Return the (x, y) coordinate for the center point of the cell that contains the specified text.  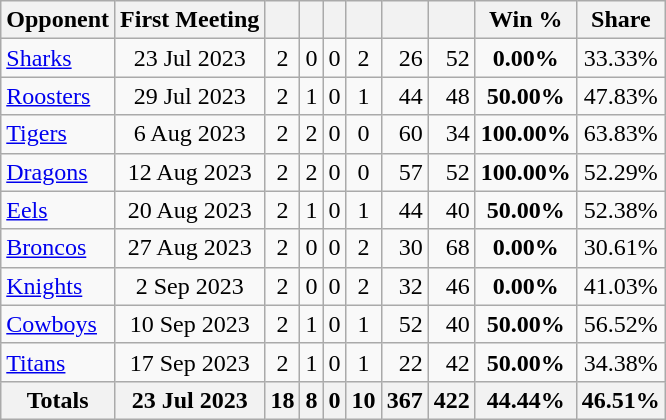
Totals (58, 400)
33.33% (620, 58)
26 (404, 58)
29 Jul 2023 (190, 96)
2 Sep 2023 (190, 286)
57 (404, 172)
47.83% (620, 96)
48 (452, 96)
68 (452, 248)
34 (452, 134)
Win % (526, 20)
60 (404, 134)
30 (404, 248)
46 (452, 286)
Sharks (58, 58)
32 (404, 286)
42 (452, 362)
18 (282, 400)
Broncos (58, 248)
10 (364, 400)
Titans (58, 362)
63.83% (620, 134)
20 Aug 2023 (190, 210)
27 Aug 2023 (190, 248)
10 Sep 2023 (190, 324)
Cowboys (58, 324)
41.03% (620, 286)
Knights (58, 286)
34.38% (620, 362)
17 Sep 2023 (190, 362)
44.44% (526, 400)
Eels (58, 210)
Opponent (58, 20)
367 (404, 400)
First Meeting (190, 20)
56.52% (620, 324)
46.51% (620, 400)
Share (620, 20)
52.38% (620, 210)
Roosters (58, 96)
Tigers (58, 134)
Dragons (58, 172)
22 (404, 362)
30.61% (620, 248)
52.29% (620, 172)
12 Aug 2023 (190, 172)
8 (312, 400)
6 Aug 2023 (190, 134)
422 (452, 400)
